Pinpoint the cell where the given text exists, returning its (X, Y) midpoint coordinate. 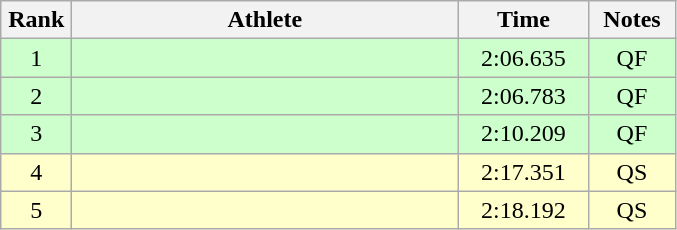
2:18.192 (524, 210)
4 (36, 172)
5 (36, 210)
Time (524, 20)
Athlete (265, 20)
2:10.209 (524, 134)
2 (36, 96)
Notes (632, 20)
2:17.351 (524, 172)
2:06.635 (524, 58)
Rank (36, 20)
2:06.783 (524, 96)
1 (36, 58)
3 (36, 134)
